Capture the cell that displays the provided text and extract its [x, y] central coordinate. 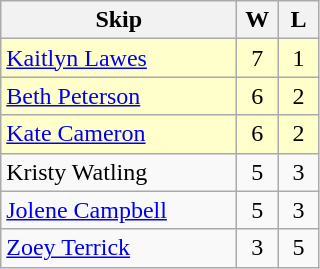
7 [258, 58]
1 [298, 58]
L [298, 20]
W [258, 20]
Kristy Watling [119, 172]
Jolene Campbell [119, 210]
Zoey Terrick [119, 248]
Kate Cameron [119, 134]
Kaitlyn Lawes [119, 58]
Beth Peterson [119, 96]
Skip [119, 20]
